Scan for the cell matching the given text and deliver its [x, y] coordinate at center. 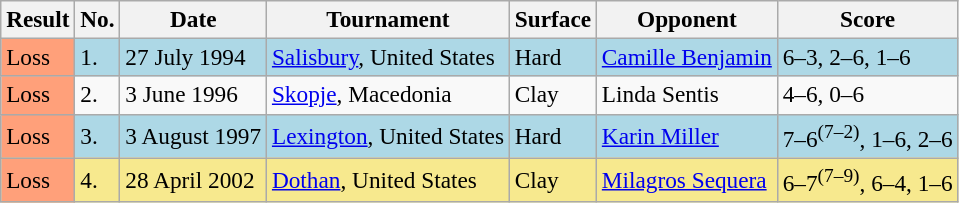
Linda Sentis [686, 95]
Skopje, Macedonia [388, 95]
Score [868, 19]
Result [38, 19]
3 June 1996 [194, 95]
28 April 2002 [194, 180]
6–3, 2–6, 1–6 [868, 57]
3. [98, 136]
Surface [552, 19]
6–7(7–9), 6–4, 1–6 [868, 180]
Opponent [686, 19]
No. [98, 19]
Lexington, United States [388, 136]
Date [194, 19]
Camille Benjamin [686, 57]
2. [98, 95]
3 August 1997 [194, 136]
1. [98, 57]
Dothan, United States [388, 180]
Salisbury, United States [388, 57]
27 July 1994 [194, 57]
7–6(7–2), 1–6, 2–6 [868, 136]
4. [98, 180]
Tournament [388, 19]
Milagros Sequera [686, 180]
4–6, 0–6 [868, 95]
Karin Miller [686, 136]
